Search for the cell housing the specified text and yield its (X, Y) center coordinate. 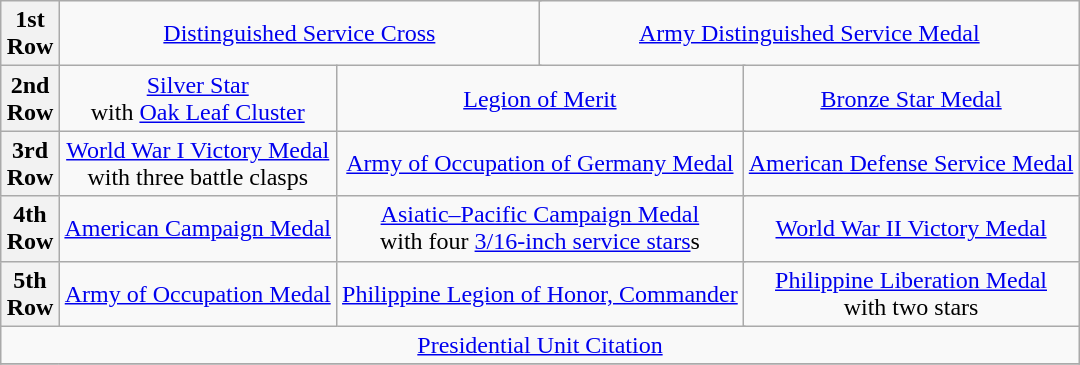
4th Row (30, 228)
2nd Row (30, 98)
Silver Star with Oak Leaf Cluster (198, 98)
Bronze Star Medal (911, 98)
1st Row (30, 34)
Distinguished Service Cross (300, 34)
Philippine Liberation Medal with two stars (911, 294)
5th Row (30, 294)
Army of Occupation Medal (198, 294)
3rd Row (30, 164)
American Campaign Medal (198, 228)
Army of Occupation of Germany Medal (540, 164)
Army Distinguished Service Medal (810, 34)
Asiatic–Pacific Campaign Medal with four 3/16-inch service starss (540, 228)
Presidential Unit Citation (540, 345)
American Defense Service Medal (911, 164)
World War II Victory Medal (911, 228)
World War I Victory Medal with three battle clasps (198, 164)
Philippine Legion of Honor, Commander (540, 294)
Legion of Merit (540, 98)
